Pinpoint the cell where the given text exists, returning its (x, y) midpoint coordinate. 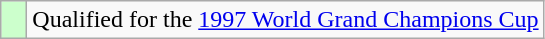
Qualified for the 1997 World Grand Champions Cup (286, 20)
